Capture the cell that displays the provided text and extract its [X, Y] central coordinate. 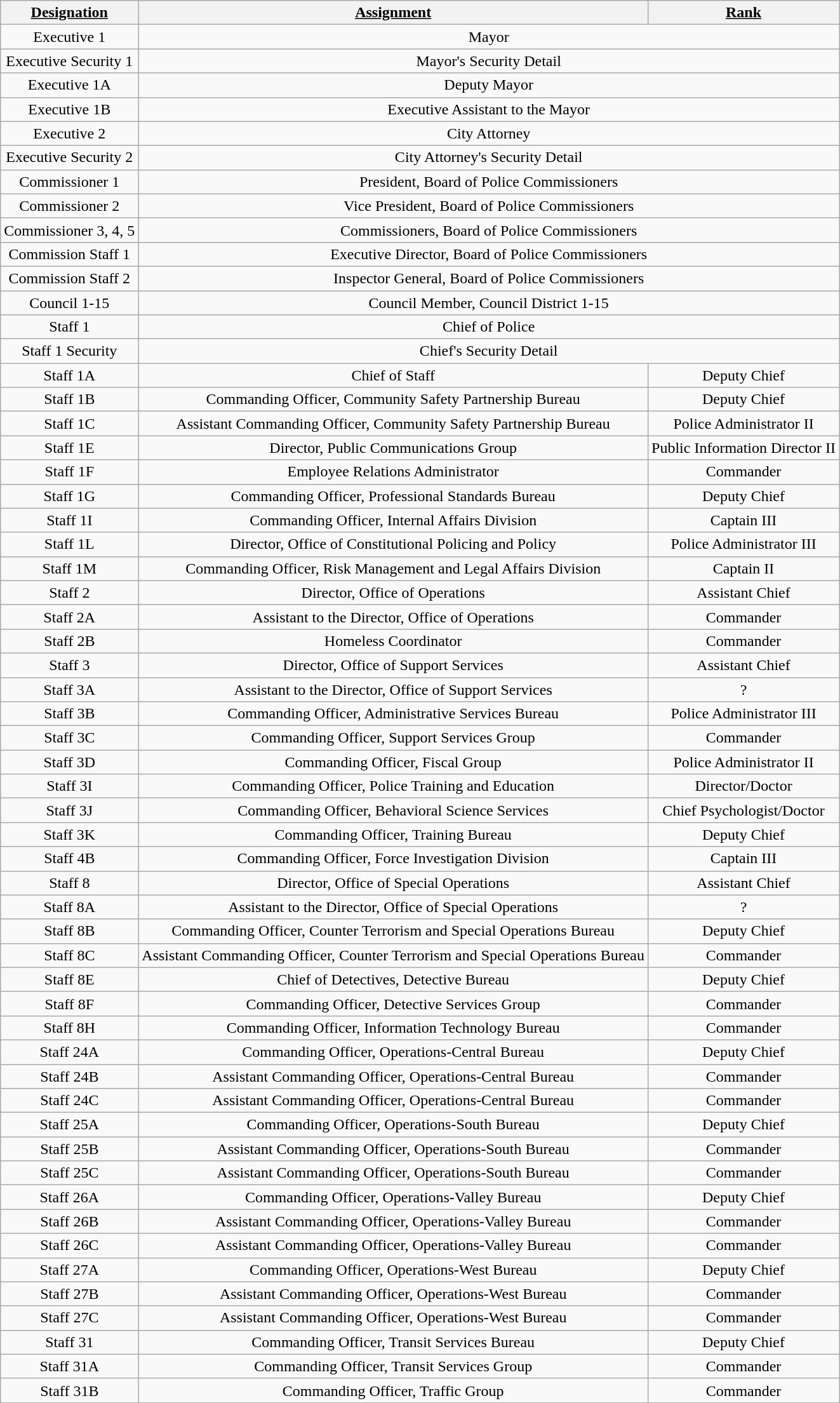
Assistant Commanding Officer, Counter Terrorism and Special Operations Bureau [394, 955]
Commanding Officer, Information Technology Bureau [394, 1028]
Staff 1A [70, 375]
Commanding Officer, Operations-South Bureau [394, 1125]
Executive 1A [70, 85]
Executive 2 [70, 133]
Designation [70, 13]
Staff 8H [70, 1028]
Staff 24A [70, 1052]
Staff 4B [70, 859]
Commanding Officer, Support Services Group [394, 738]
Chief's Security Detail [489, 351]
Director/Doctor [744, 786]
Chief of Police [489, 327]
Director, Public Communications Group [394, 448]
Commanding Officer, Fiscal Group [394, 762]
Staff 2 [70, 593]
Staff 1B [70, 399]
Commanding Officer, Internal Affairs Division [394, 520]
Staff 31B [70, 1390]
Deputy Mayor [489, 85]
Staff 27B [70, 1294]
Staff 2B [70, 641]
Commanding Officer, Risk Management and Legal Affairs Division [394, 568]
Staff 25B [70, 1149]
Chief of Detectives, Detective Bureau [394, 979]
Chief Psychologist/Doctor [744, 810]
Staff 1E [70, 448]
Captain II [744, 568]
Director, Office of Support Services [394, 665]
Assistant to the Director, Office of Special Operations [394, 907]
Staff 8C [70, 955]
Staff 3A [70, 689]
Staff 25A [70, 1125]
Commanding Officer, Police Training and Education [394, 786]
Staff 24C [70, 1101]
Mayor's Security Detail [489, 61]
Commission Staff 2 [70, 278]
Staff 26C [70, 1245]
Commanding Officer, Professional Standards Bureau [394, 496]
Staff 27A [70, 1270]
Homeless Coordinator [394, 641]
President, Board of Police Commissioners [489, 182]
Assistant to the Director, Office of Operations [394, 617]
Inspector General, Board of Police Commissioners [489, 278]
Staff 1F [70, 472]
Staff 3J [70, 810]
Chief of Staff [394, 375]
Staff 31 [70, 1342]
Staff 24B [70, 1077]
Staff 3I [70, 786]
Commanding Officer, Training Bureau [394, 835]
Staff 1C [70, 424]
Director, Office of Constitutional Policing and Policy [394, 544]
Director, Office of Operations [394, 593]
Executive 1 [70, 37]
Staff 26B [70, 1221]
Public Information Director II [744, 448]
Vice President, Board of Police Commissioners [489, 206]
Staff 1 [70, 327]
Staff 27C [70, 1318]
Commission Staff 1 [70, 254]
Council 1-15 [70, 303]
Staff 25C [70, 1173]
Staff 1 Security [70, 351]
Staff 31A [70, 1366]
Staff 3C [70, 738]
Commanding Officer, Transit Services Bureau [394, 1342]
City Attorney [489, 133]
Executive Security 1 [70, 61]
Commissioner 3, 4, 5 [70, 230]
Commissioner 2 [70, 206]
Mayor [489, 37]
Commissioners, Board of Police Commissioners [489, 230]
Commanding Officer, Operations-Valley Bureau [394, 1197]
Staff 2A [70, 617]
Assistant to the Director, Office of Support Services [394, 689]
Employee Relations Administrator [394, 472]
Executive Security 2 [70, 158]
Staff 1M [70, 568]
Council Member, Council District 1-15 [489, 303]
Commanding Officer, Transit Services Group [394, 1366]
Commissioner 1 [70, 182]
Staff 8F [70, 1004]
Commanding Officer, Force Investigation Division [394, 859]
Commanding Officer, Administrative Services Bureau [394, 714]
Staff 3B [70, 714]
Staff 3K [70, 835]
Staff 1I [70, 520]
Staff 8E [70, 979]
Commanding Officer, Operations-West Bureau [394, 1270]
Executive 1B [70, 109]
Commanding Officer, Detective Services Group [394, 1004]
Staff 26A [70, 1197]
Rank [744, 13]
Commanding Officer, Behavioral Science Services [394, 810]
Director, Office of Special Operations [394, 883]
Assignment [394, 13]
Commanding Officer, Traffic Group [394, 1390]
Commanding Officer, Counter Terrorism and Special Operations Bureau [394, 931]
Commanding Officer, Operations-Central Bureau [394, 1052]
Staff 1G [70, 496]
Executive Assistant to the Mayor [489, 109]
Staff 8A [70, 907]
Assistant Commanding Officer, Community Safety Partnership Bureau [394, 424]
Staff 8B [70, 931]
Staff 8 [70, 883]
Staff 1L [70, 544]
Staff 3D [70, 762]
City Attorney's Security Detail [489, 158]
Commanding Officer, Community Safety Partnership Bureau [394, 399]
Staff 3 [70, 665]
Executive Director, Board of Police Commissioners [489, 254]
